Output the (x, y) coordinate of the center of the cell containing the given text.  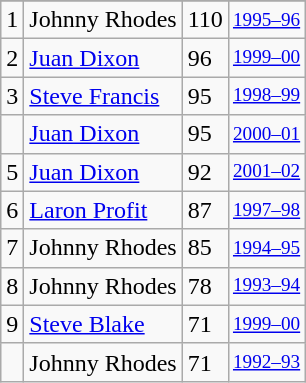
Steve Blake (103, 324)
92 (205, 172)
1998–99 (266, 96)
87 (205, 210)
85 (205, 248)
5 (12, 172)
9 (12, 324)
3 (12, 96)
2001–02 (266, 172)
2000–01 (266, 134)
Steve Francis (103, 96)
96 (205, 58)
1993–94 (266, 286)
78 (205, 286)
6 (12, 210)
2 (12, 58)
1992–93 (266, 362)
1 (12, 20)
1997–98 (266, 210)
8 (12, 286)
110 (205, 20)
7 (12, 248)
1995–96 (266, 20)
1994–95 (266, 248)
Laron Profit (103, 210)
